Return the (X, Y) coordinate for the center point of the cell that contains the specified text.  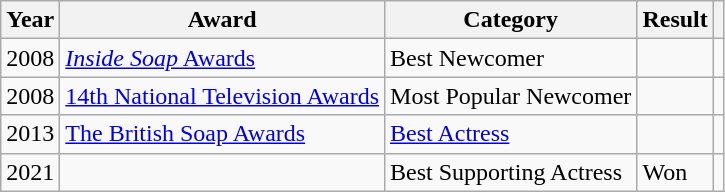
Category (511, 20)
Best Actress (511, 134)
14th National Television Awards (222, 96)
2021 (30, 172)
The British Soap Awards (222, 134)
Inside Soap Awards (222, 58)
Best Newcomer (511, 58)
Won (675, 172)
Year (30, 20)
Award (222, 20)
Best Supporting Actress (511, 172)
Result (675, 20)
2013 (30, 134)
Most Popular Newcomer (511, 96)
